Search for the cell housing the specified text and yield its [X, Y] center coordinate. 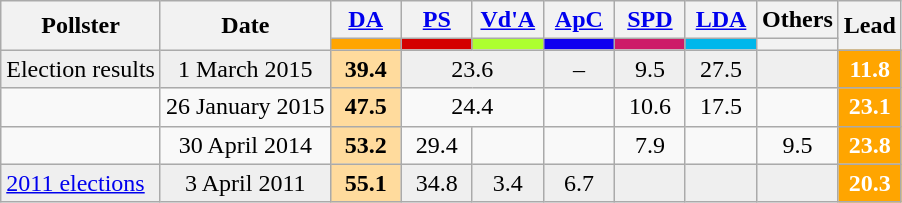
Others [798, 20]
1 March 2015 [245, 69]
29.4 [436, 145]
24.4 [472, 107]
10.6 [650, 107]
2011 elections [81, 183]
Vd'A [508, 20]
23.6 [472, 69]
– [578, 69]
23.1 [870, 107]
17.5 [720, 107]
Pollster [81, 26]
20.3 [870, 183]
55.1 [366, 183]
DA [366, 20]
Date [245, 26]
6.7 [578, 183]
34.8 [436, 183]
PS [436, 20]
ApC [578, 20]
47.5 [366, 107]
27.5 [720, 69]
Lead [870, 26]
53.2 [366, 145]
30 April 2014 [245, 145]
39.4 [366, 69]
23.8 [870, 145]
11.8 [870, 69]
SPD [650, 20]
Election results [81, 69]
26 January 2015 [245, 107]
LDA [720, 20]
3 April 2011 [245, 183]
3.4 [508, 183]
7.9 [650, 145]
